Output the (X, Y) coordinate of the center of the cell containing the given text.  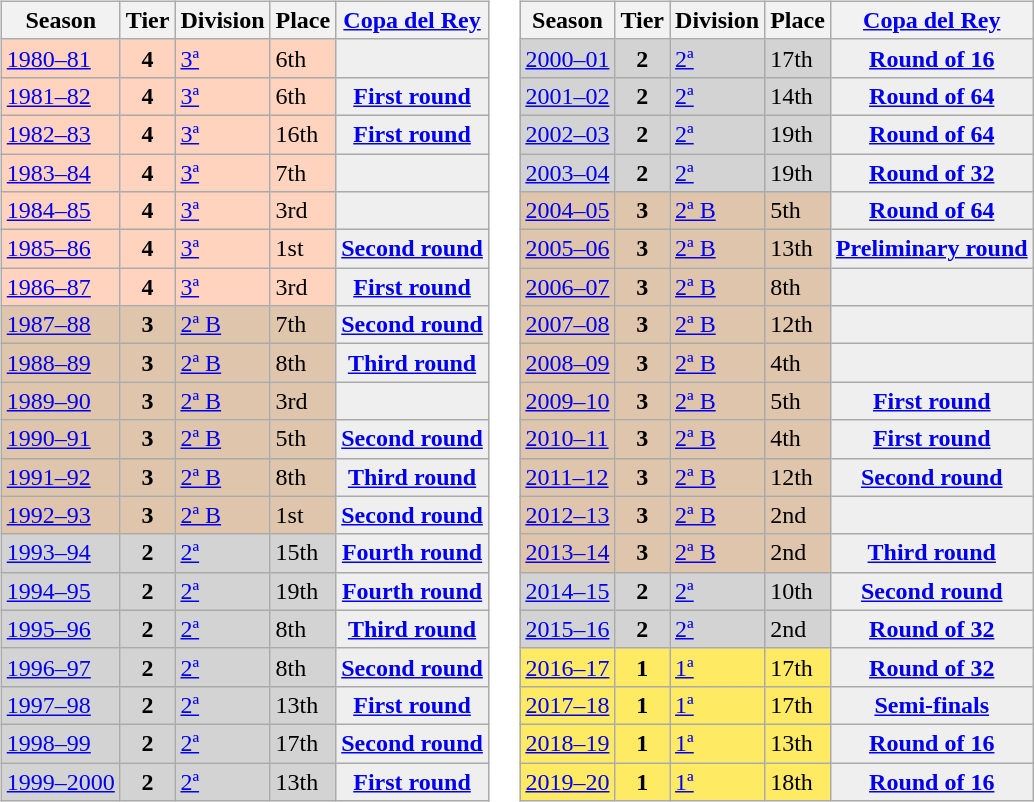
10th (798, 591)
1989–90 (60, 401)
1987–88 (60, 325)
2013–14 (568, 553)
1980–81 (60, 58)
2014–15 (568, 591)
1998–99 (60, 743)
1997–98 (60, 705)
1983–84 (60, 173)
1999–2000 (60, 781)
18th (798, 781)
2005–06 (568, 249)
2019–20 (568, 781)
Preliminary round (932, 249)
1990–91 (60, 439)
1993–94 (60, 553)
1994–95 (60, 591)
1995–96 (60, 629)
14th (798, 96)
2012–13 (568, 515)
15th (303, 553)
1996–97 (60, 667)
1982–83 (60, 134)
Semi-finals (932, 705)
2008–09 (568, 363)
1988–89 (60, 363)
16th (303, 134)
1986–87 (60, 287)
2016–17 (568, 667)
2003–04 (568, 173)
2015–16 (568, 629)
2018–19 (568, 743)
2011–12 (568, 477)
2002–03 (568, 134)
2001–02 (568, 96)
1985–86 (60, 249)
2004–05 (568, 211)
2006–07 (568, 287)
1981–82 (60, 96)
2000–01 (568, 58)
2007–08 (568, 325)
1992–93 (60, 515)
2010–11 (568, 439)
2017–18 (568, 705)
2009–10 (568, 401)
1991–92 (60, 477)
1984–85 (60, 211)
